Return the (X, Y) coordinate for the center point of the cell that contains the specified text.  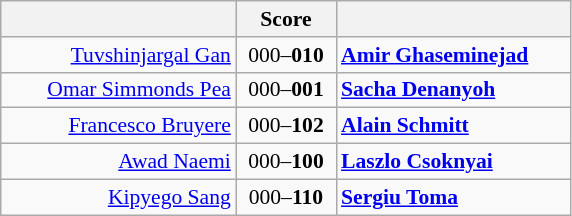
Francesco Bruyere (118, 126)
Omar Simmonds Pea (118, 90)
Tuvshinjargal Gan (118, 55)
000–100 (286, 162)
Laszlo Csoknyai (454, 162)
Alain Schmitt (454, 126)
Awad Naemi (118, 162)
000–102 (286, 126)
Amir Ghaseminejad (454, 55)
000–010 (286, 55)
Sacha Denanyoh (454, 90)
000–110 (286, 197)
Score (286, 19)
000–001 (286, 90)
Sergiu Toma (454, 197)
Kipyego Sang (118, 197)
